From the cell containing the given text, extract its center point as [x, y] coordinate. 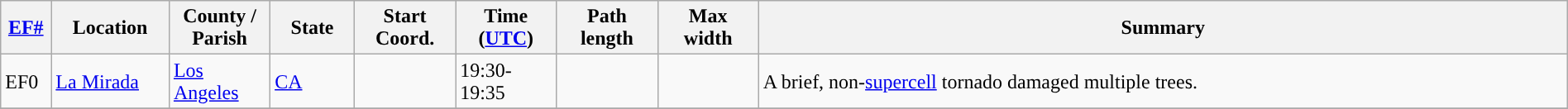
Time (UTC) [506, 28]
County / Parish [219, 28]
La Mirada [111, 81]
Path length [607, 28]
Los Angeles [219, 81]
Summary [1163, 28]
EF0 [26, 81]
Start Coord. [404, 28]
A brief, non-supercell tornado damaged multiple trees. [1163, 81]
Max width [708, 28]
Location [111, 28]
EF# [26, 28]
State [313, 28]
CA [313, 81]
19:30-19:35 [506, 81]
